Provide the [x, y] coordinate of the cell's center where the given text is located.  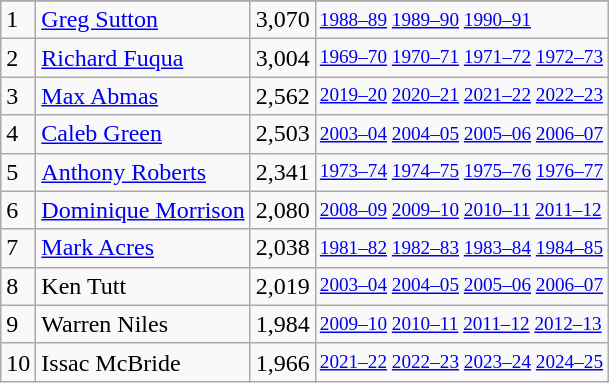
6 [18, 210]
Dominique Morrison [143, 210]
4 [18, 134]
3 [18, 96]
1 [18, 20]
Max Abmas [143, 96]
Ken Tutt [143, 286]
1988–89 1989–90 1990–91 [461, 20]
8 [18, 286]
2,503 [282, 134]
2021–22 2022–23 2023–24 2024–25 [461, 362]
2,562 [282, 96]
10 [18, 362]
3,070 [282, 20]
2009–10 2010–11 2011–12 2012–13 [461, 324]
Issac McBride [143, 362]
2,080 [282, 210]
5 [18, 172]
3,004 [282, 58]
1973–74 1974–75 1975–76 1976–77 [461, 172]
1,984 [282, 324]
2008–09 2009–10 2010–11 2011–12 [461, 210]
Warren Niles [143, 324]
Caleb Green [143, 134]
2 [18, 58]
1,966 [282, 362]
Anthony Roberts [143, 172]
2019–20 2020–21 2021–22 2022–23 [461, 96]
Greg Sutton [143, 20]
1969–70 1970–71 1971–72 1972–73 [461, 58]
2,019 [282, 286]
7 [18, 248]
1981–82 1982–83 1983–84 1984–85 [461, 248]
9 [18, 324]
2,341 [282, 172]
2,038 [282, 248]
Mark Acres [143, 248]
Richard Fuqua [143, 58]
